Output the [x, y] coordinate of the center of the cell containing the given text.  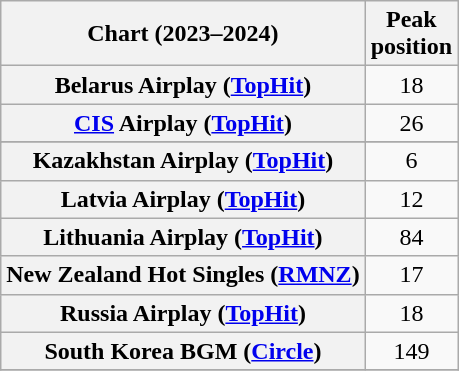
26 [411, 123]
Kazakhstan Airplay (TopHit) [183, 161]
Belarus Airplay (TopHit) [183, 85]
6 [411, 161]
South Korea BGM (Circle) [183, 351]
CIS Airplay (TopHit) [183, 123]
Latvia Airplay (TopHit) [183, 199]
Lithuania Airplay (TopHit) [183, 237]
Russia Airplay (TopHit) [183, 313]
New Zealand Hot Singles (RMNZ) [183, 275]
17 [411, 275]
Chart (2023–2024) [183, 34]
12 [411, 199]
Peakposition [411, 34]
149 [411, 351]
84 [411, 237]
